From the cell containing the given text, extract its center point as [X, Y] coordinate. 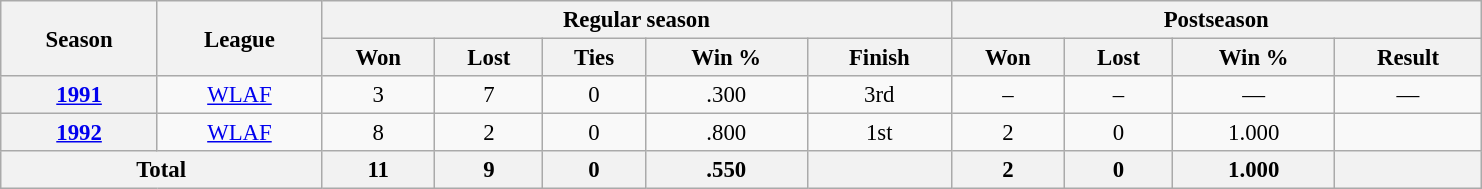
Result [1408, 58]
.550 [726, 170]
1st [879, 133]
11 [378, 170]
9 [489, 170]
7 [489, 95]
Finish [879, 58]
3rd [879, 95]
3 [378, 95]
Season [80, 38]
Ties [594, 58]
League [239, 38]
Total [162, 170]
1992 [80, 133]
Regular season [637, 20]
1991 [80, 95]
8 [378, 133]
.300 [726, 95]
Postseason [1216, 20]
.800 [726, 133]
